From the cell containing the given text, extract its center point as (X, Y) coordinate. 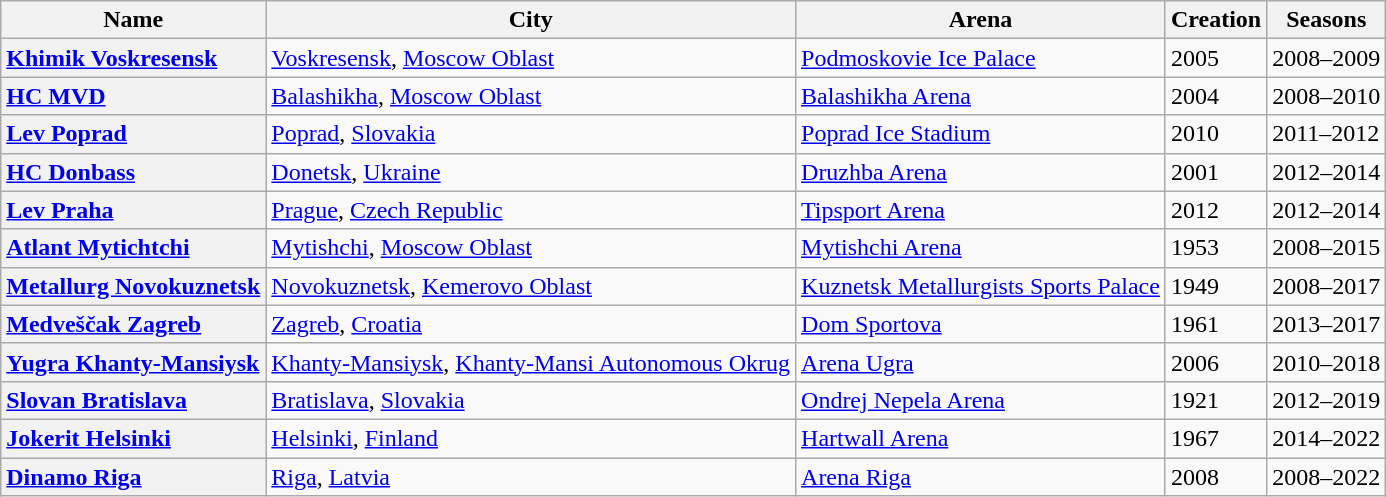
1967 (1216, 438)
2014–2022 (1326, 438)
Medveščak Zagreb (134, 324)
2012–2019 (1326, 400)
Bratislava, Slovakia (531, 400)
Creation (1216, 20)
Lev Praha (134, 210)
1961 (1216, 324)
Novokuznetsk, Kemerovo Oblast (531, 286)
Poprad Ice Stadium (981, 134)
City (531, 20)
Podmoskovie Ice Palace (981, 58)
Dom Sportova (981, 324)
Metallurg Novokuznetsk (134, 286)
Hartwall Arena (981, 438)
Ondrej Nepela Arena (981, 400)
2004 (1216, 96)
Khimik Voskresensk (134, 58)
Yugra Khanty-Mansiysk (134, 362)
Donetsk, Ukraine (531, 172)
Jokerit Helsinki (134, 438)
2012 (1216, 210)
2011–2012 (1326, 134)
1949 (1216, 286)
Mytishchi, Moscow Oblast (531, 248)
Arena (981, 20)
Balashikha, Moscow Oblast (531, 96)
Tipsport Arena (981, 210)
Voskresensk, Moscow Oblast (531, 58)
Zagreb, Croatia (531, 324)
Seasons (1326, 20)
Balashikha Arena (981, 96)
HC Donbass (134, 172)
HC MVD (134, 96)
2013–2017 (1326, 324)
2010–2018 (1326, 362)
2008–2022 (1326, 477)
Atlant Mytichtchi (134, 248)
2010 (1216, 134)
2005 (1216, 58)
2008–2017 (1326, 286)
Lev Poprad (134, 134)
1921 (1216, 400)
Helsinki, Finland (531, 438)
Riga, Latvia (531, 477)
Druzhba Arena (981, 172)
2001 (1216, 172)
Prague, Czech Republic (531, 210)
2008 (1216, 477)
Dinamo Riga (134, 477)
2008–2009 (1326, 58)
2008–2015 (1326, 248)
2008–2010 (1326, 96)
1953 (1216, 248)
Arena Riga (981, 477)
2006 (1216, 362)
Khanty-Mansiysk, Khanty-Mansi Autonomous Okrug (531, 362)
Mytishchi Arena (981, 248)
Kuznetsk Metallurgists Sports Palace (981, 286)
Name (134, 20)
Poprad, Slovakia (531, 134)
Arena Ugra (981, 362)
Slovan Bratislava (134, 400)
